Locate the cell with the specified text and output its [x, y] center coordinate. 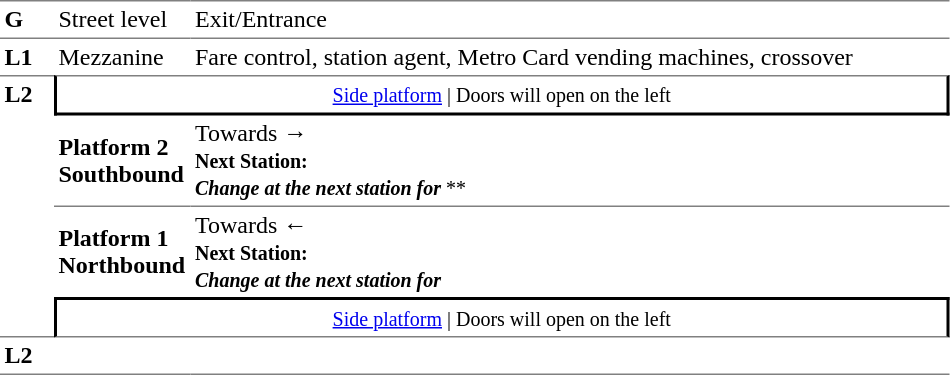
Street level [122, 20]
Towards → Next Station: Change at the next station for ** [570, 162]
L1 [27, 57]
G [27, 20]
Towards ← Next Station: Change at the next station for [570, 252]
L2 [27, 206]
Platform 1Northbound [122, 252]
Platform 2Southbound [122, 162]
Fare control, station agent, Metro Card vending machines, crossover [570, 57]
Exit/Entrance [570, 20]
Mezzanine [122, 57]
